Find where the given text appears and provide that cell's center as (x, y) coordinate. 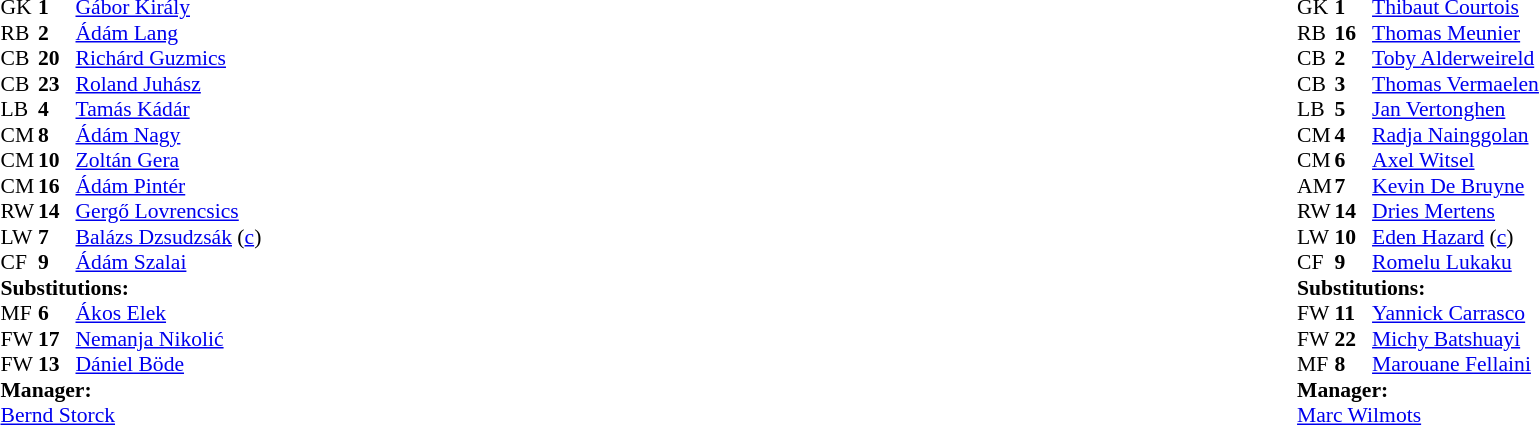
Yannick Carrasco (1456, 313)
Ákos Elek (169, 313)
Thomas Meunier (1456, 33)
AM (1316, 186)
Nemanja Nikolić (169, 339)
5 (1354, 109)
Tamás Kádár (169, 109)
3 (1354, 84)
Dries Mertens (1456, 211)
13 (57, 365)
Ádám Pintér (169, 186)
11 (1354, 313)
17 (57, 339)
Toby Alderweireld (1456, 59)
Axel Witsel (1456, 161)
Kevin De Bruyne (1456, 186)
Zoltán Gera (169, 161)
Romelu Lukaku (1456, 263)
Michy Batshuayi (1456, 339)
Ádám Szalai (169, 263)
20 (57, 59)
Dániel Böde (169, 365)
23 (57, 84)
Eden Hazard (c) (1456, 237)
Marouane Fellaini (1456, 365)
Ádám Lang (169, 33)
Gergő Lovrencsics (169, 211)
Thomas Vermaelen (1456, 84)
Jan Vertonghen (1456, 109)
Balázs Dzsudzsák (c) (169, 237)
Ádám Nagy (169, 135)
22 (1354, 339)
Roland Juhász (169, 84)
Richárd Guzmics (169, 59)
Radja Nainggolan (1456, 135)
